Determine the (X, Y) coordinate at the center of the cell enclosing the given text.  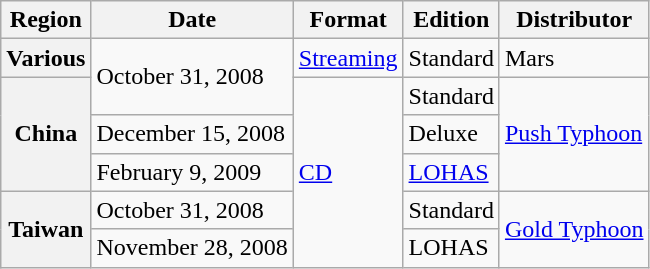
Deluxe (451, 134)
Edition (451, 20)
Various (46, 58)
February 9, 2009 (192, 172)
Streaming (348, 58)
Taiwan (46, 229)
CD (348, 172)
Region (46, 20)
Format (348, 20)
November 28, 2008 (192, 248)
Push Typhoon (574, 134)
Date (192, 20)
December 15, 2008 (192, 134)
China (46, 134)
Distributor (574, 20)
Mars (574, 58)
Gold Typhoon (574, 229)
